Return the (x, y) coordinate for the center point of the cell that contains the specified text.  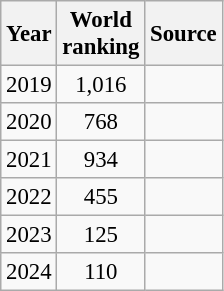
2022 (29, 197)
1,016 (101, 85)
Year (29, 34)
455 (101, 197)
2019 (29, 85)
934 (101, 160)
2021 (29, 160)
Worldranking (101, 34)
2020 (29, 122)
125 (101, 235)
768 (101, 122)
Source (184, 34)
2023 (29, 235)
